Output the (X, Y) coordinate of the center of the cell containing the given text.  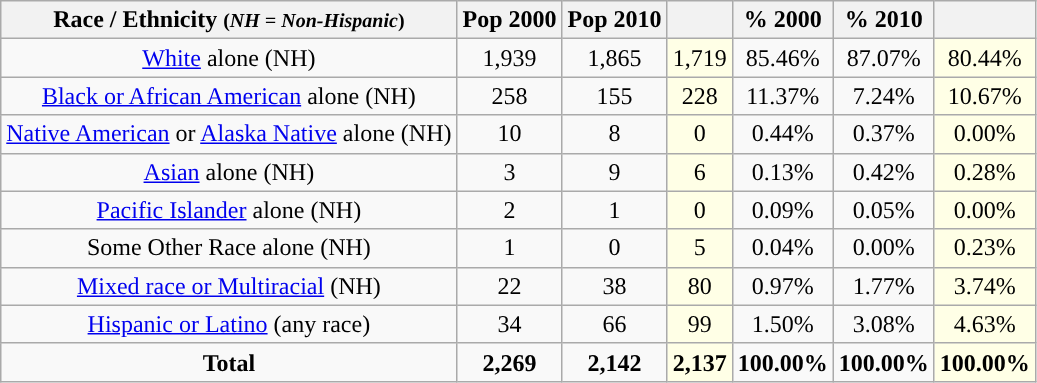
87.07% (884, 58)
8 (614, 134)
258 (510, 96)
38 (614, 286)
3.74% (984, 286)
2,137 (700, 362)
1.50% (782, 324)
Pacific Islander alone (NH) (229, 210)
1.77% (884, 286)
0.37% (884, 134)
Total (229, 362)
4.63% (984, 324)
80 (700, 286)
2,142 (614, 362)
10 (510, 134)
0.13% (782, 172)
Some Other Race alone (NH) (229, 248)
Hispanic or Latino (any race) (229, 324)
% 2010 (884, 20)
22 (510, 286)
White alone (NH) (229, 58)
Asian alone (NH) (229, 172)
0.28% (984, 172)
1,719 (700, 58)
2,269 (510, 362)
228 (700, 96)
3.08% (884, 324)
Black or African American alone (NH) (229, 96)
% 2000 (782, 20)
0.04% (782, 248)
0.42% (884, 172)
1,865 (614, 58)
10.67% (984, 96)
0.05% (884, 210)
2 (510, 210)
3 (510, 172)
0.97% (782, 286)
85.46% (782, 58)
0.09% (782, 210)
0.23% (984, 248)
6 (700, 172)
7.24% (884, 96)
34 (510, 324)
155 (614, 96)
99 (700, 324)
5 (700, 248)
Race / Ethnicity (NH = Non-Hispanic) (229, 20)
Native American or Alaska Native alone (NH) (229, 134)
11.37% (782, 96)
66 (614, 324)
9 (614, 172)
Pop 2000 (510, 20)
1,939 (510, 58)
80.44% (984, 58)
Mixed race or Multiracial (NH) (229, 286)
Pop 2010 (614, 20)
0.44% (782, 134)
